Capture the cell that displays the provided text and extract its [x, y] central coordinate. 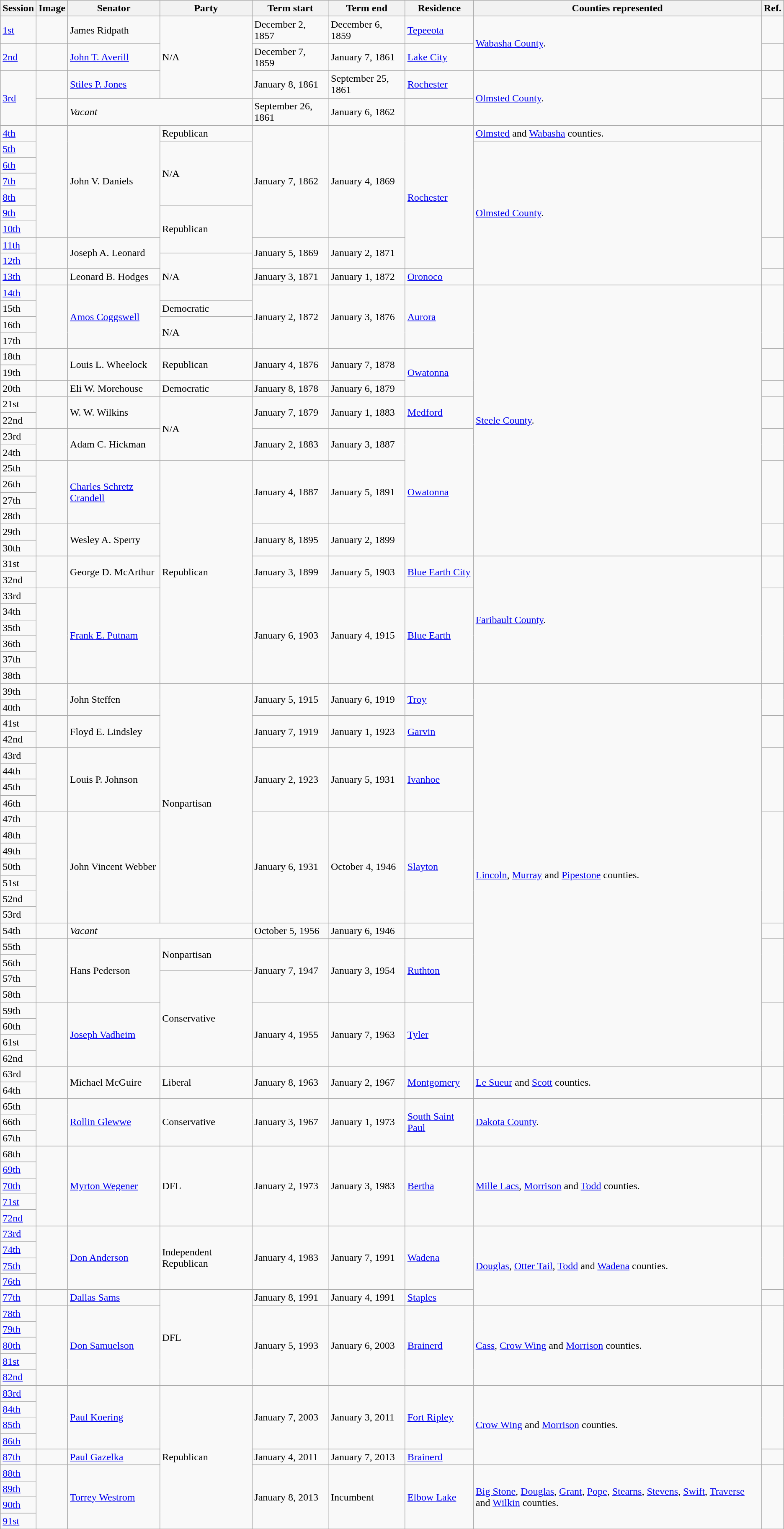
31st [18, 564]
January 4, 1983 [291, 1257]
John Vincent Webber [114, 867]
Don Anderson [114, 1257]
January 6, 2003 [367, 1345]
4th [18, 133]
January 7, 1947 [291, 970]
James Ridpath [114, 30]
January 1, 1883 [367, 412]
81st [18, 1361]
January 2, 1973 [291, 1186]
Charles Schretz Crandell [114, 492]
January 7, 1878 [367, 365]
Residence [439, 8]
58th [18, 994]
83rd [18, 1393]
January 7, 2003 [291, 1417]
68th [18, 1154]
45th [18, 787]
January 2, 1923 [291, 779]
January 6, 1879 [367, 388]
78th [18, 1314]
January 4, 1887 [291, 492]
23rd [18, 436]
Term end [367, 8]
January 5, 1915 [291, 699]
43rd [18, 755]
Big Stone, Douglas, Grant, Pope, Stearns, Stevens, Swift, Traverse and Wilkin counties. [617, 1497]
January 4, 1991 [367, 1298]
66th [18, 1122]
39th [18, 691]
January 1, 1923 [367, 731]
January 5, 1869 [291, 253]
December 2, 1857 [291, 30]
72nd [18, 1218]
71st [18, 1202]
67th [18, 1138]
Blue Earth [439, 636]
January 8, 2013 [291, 1497]
55th [18, 947]
Oronoco [439, 277]
September 26, 1861 [291, 111]
Troy [439, 699]
Steele County. [617, 421]
January 7, 1861 [367, 57]
January 5, 1931 [367, 779]
91st [18, 1521]
Crow Wing and Morrison counties. [617, 1425]
Leonard B. Hodges [114, 277]
Torrey Westrom [114, 1497]
5th [18, 149]
Lake City [439, 57]
77th [18, 1298]
24th [18, 452]
53rd [18, 915]
Michael McGuire [114, 1082]
Joseph Vadheim [114, 1034]
January 5, 1891 [367, 492]
6th [18, 165]
January 8, 1963 [291, 1082]
Bertha [439, 1186]
25th [18, 468]
7th [18, 181]
January 7, 1919 [291, 731]
80th [18, 1345]
38th [18, 675]
Montgomery [439, 1082]
September 25, 1861 [367, 85]
Ref. [772, 8]
Rollin Glewwe [114, 1122]
Myrton Wegener [114, 1186]
Liberal [206, 1082]
January 6, 1862 [367, 111]
South Saint Paul [439, 1122]
George D. McArthur [114, 572]
89th [18, 1489]
Paul Gazelka [114, 1457]
January 8, 1991 [291, 1298]
January 2, 1899 [367, 540]
October 4, 1946 [367, 867]
Ivanhoe [439, 779]
Slayton [439, 867]
Elbow Lake [439, 1497]
12th [18, 261]
January 3, 1954 [367, 970]
January 8, 1895 [291, 540]
Cass, Crow Wing and Morrison counties. [617, 1345]
1st [18, 30]
Louis P. Johnson [114, 779]
John Steffen [114, 699]
37th [18, 660]
Wesley A. Sperry [114, 540]
December 6, 1859 [367, 30]
17th [18, 341]
Garvin [439, 731]
42nd [18, 739]
January 7, 1879 [291, 412]
8th [18, 197]
Dallas Sams [114, 1298]
51st [18, 883]
84th [18, 1409]
56th [18, 962]
January 2, 1967 [367, 1082]
Dakota County. [617, 1122]
Mille Lacs, Morrison and Todd counties. [617, 1186]
87th [18, 1457]
Don Samuelson [114, 1345]
Blue Earth City [439, 572]
Independent Republican [206, 1257]
Paul Koering [114, 1417]
January 3, 1876 [367, 317]
Staples [439, 1298]
47th [18, 819]
27th [18, 500]
Lincoln, Murray and Pipestone counties. [617, 875]
Amos Coggswell [114, 317]
48th [18, 835]
January 6, 1946 [367, 931]
January 4, 1869 [367, 181]
January 3, 1967 [291, 1122]
41st [18, 723]
January 8, 1861 [291, 85]
75th [18, 1266]
Incumbent [367, 1497]
59th [18, 1010]
January 4, 2011 [291, 1457]
January 4, 1876 [291, 365]
Image [52, 8]
64th [18, 1090]
Fort Ripley [439, 1417]
Eli W. Morehouse [114, 388]
January 2, 1872 [291, 317]
Wadena [439, 1257]
49th [18, 851]
19th [18, 373]
Olmsted and Wabasha counties. [617, 133]
16th [18, 325]
18th [18, 357]
85th [18, 1425]
50th [18, 867]
22nd [18, 420]
28th [18, 516]
January 1, 1973 [367, 1122]
44th [18, 771]
34th [18, 612]
62nd [18, 1058]
61st [18, 1043]
January 3, 1983 [367, 1186]
90th [18, 1505]
11th [18, 245]
Senator [114, 8]
88th [18, 1473]
10th [18, 229]
69th [18, 1170]
14th [18, 293]
52nd [18, 899]
54th [18, 931]
Joseph A. Leonard [114, 253]
Wabasha County. [617, 44]
January 5, 1903 [367, 572]
January 2, 1883 [291, 444]
82nd [18, 1377]
January 7, 2013 [367, 1457]
30th [18, 548]
January 7, 1862 [291, 181]
January 6, 1931 [291, 867]
79th [18, 1330]
21st [18, 404]
26th [18, 484]
Tyler [439, 1034]
76th [18, 1282]
Medford [439, 412]
January 8, 1878 [291, 388]
Session [18, 8]
Le Sueur and Scott counties. [617, 1082]
January 3, 1871 [291, 277]
40th [18, 707]
January 3, 2011 [367, 1417]
Faribault County. [617, 620]
32nd [18, 580]
3rd [18, 98]
John V. Daniels [114, 181]
January 1, 1872 [367, 277]
January 7, 1963 [367, 1034]
15th [18, 309]
35th [18, 628]
Term start [291, 8]
60th [18, 1027]
Party [206, 8]
70th [18, 1186]
74th [18, 1250]
January 2, 1871 [367, 253]
73rd [18, 1234]
October 5, 1956 [291, 931]
20th [18, 388]
Tepeeota [439, 30]
2nd [18, 57]
36th [18, 644]
29th [18, 532]
December 7, 1859 [291, 57]
Counties represented [617, 8]
January 4, 1955 [291, 1034]
33rd [18, 596]
January 7, 1991 [367, 1257]
January 6, 1919 [367, 699]
Floyd E. Lindsley [114, 731]
46th [18, 803]
Frank E. Putnam [114, 636]
January 6, 1903 [291, 636]
Adam C. Hickman [114, 444]
9th [18, 213]
65th [18, 1106]
Aurora [439, 317]
January 5, 1993 [291, 1345]
Louis L. Wheelock [114, 365]
63rd [18, 1074]
John T. Averill [114, 57]
Ruthton [439, 970]
January 3, 1887 [367, 444]
57th [18, 978]
January 3, 1899 [291, 572]
Hans Pederson [114, 970]
13th [18, 277]
January 4, 1915 [367, 636]
Douglas, Otter Tail, Todd and Wadena counties. [617, 1265]
Stiles P. Jones [114, 85]
86th [18, 1441]
W. W. Wilkins [114, 412]
